Capture the cell that displays the provided text and extract its (X, Y) central coordinate. 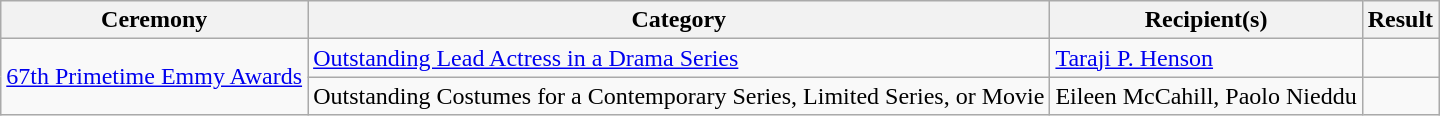
67th Primetime Emmy Awards (154, 77)
Outstanding Costumes for a Contemporary Series, Limited Series, or Movie (679, 96)
Result (1400, 20)
Taraji P. Henson (1206, 58)
Ceremony (154, 20)
Outstanding Lead Actress in a Drama Series (679, 58)
Recipient(s) (1206, 20)
Category (679, 20)
Eileen McCahill, Paolo Nieddu (1206, 96)
